Return (x, y) of the center of cell containing provided text 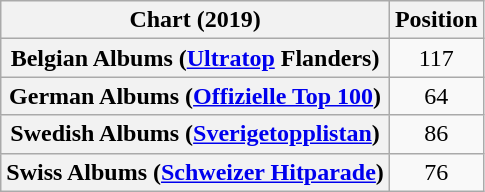
Belgian Albums (Ultratop Flanders) (196, 58)
64 (436, 96)
Swiss Albums (Schweizer Hitparade) (196, 172)
117 (436, 58)
Chart (2019) (196, 20)
76 (436, 172)
86 (436, 134)
Position (436, 20)
German Albums (Offizielle Top 100) (196, 96)
Swedish Albums (Sverigetopplistan) (196, 134)
